Scan for the cell matching the given text and deliver its (x, y) coordinate at center. 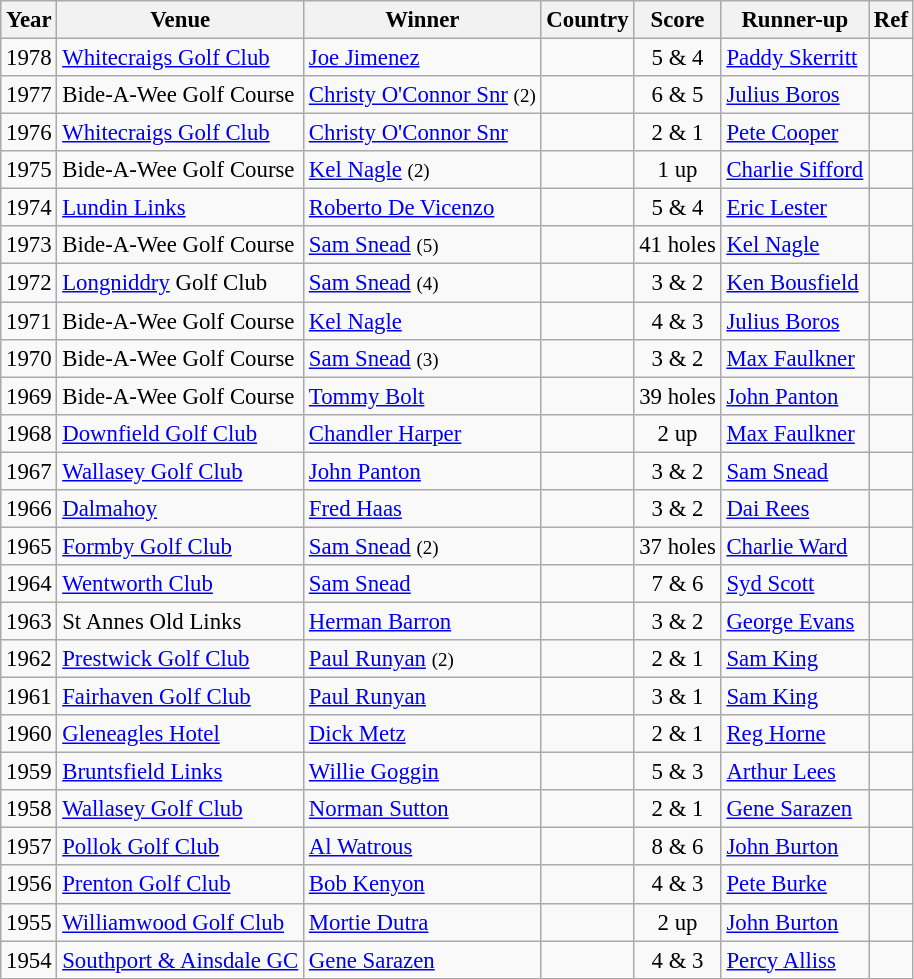
Ref (892, 20)
Kel Nagle (2) (422, 170)
1971 (29, 321)
Roberto De Vicenzo (422, 208)
Formby Golf Club (180, 546)
Ken Bousfield (794, 283)
1966 (29, 509)
Dick Metz (422, 734)
Paddy Skerritt (794, 58)
Runner-up (794, 20)
1968 (29, 433)
1970 (29, 358)
1975 (29, 170)
1 up (678, 170)
5 & 3 (678, 772)
Tommy Bolt (422, 396)
Williamwood Golf Club (180, 922)
Al Watrous (422, 847)
Christy O'Connor Snr (2) (422, 95)
1963 (29, 621)
Eric Lester (794, 208)
Gleneagles Hotel (180, 734)
Pollok Golf Club (180, 847)
1961 (29, 697)
Paul Runyan (422, 697)
St Annes Old Links (180, 621)
Sam Snead (3) (422, 358)
Christy O'Connor Snr (422, 133)
Joe Jimenez (422, 58)
Country (588, 20)
1976 (29, 133)
Syd Scott (794, 584)
37 holes (678, 546)
1969 (29, 396)
Longniddry Golf Club (180, 283)
Sam Snead (4) (422, 283)
1967 (29, 471)
Willie Goggin (422, 772)
Pete Cooper (794, 133)
Wentworth Club (180, 584)
Charlie Ward (794, 546)
1972 (29, 283)
1955 (29, 922)
41 holes (678, 245)
Prenton Golf Club (180, 885)
George Evans (794, 621)
1954 (29, 960)
7 & 6 (678, 584)
Pete Burke (794, 885)
Winner (422, 20)
Mortie Dutra (422, 922)
1956 (29, 885)
1978 (29, 58)
1958 (29, 809)
1964 (29, 584)
Score (678, 20)
Bob Kenyon (422, 885)
Fred Haas (422, 509)
1977 (29, 95)
Lundin Links (180, 208)
Venue (180, 20)
Sam Snead (2) (422, 546)
1957 (29, 847)
Paul Runyan (2) (422, 659)
Year (29, 20)
Percy Alliss (794, 960)
Southport & Ainsdale GC (180, 960)
8 & 6 (678, 847)
Bruntsfield Links (180, 772)
Fairhaven Golf Club (180, 697)
Prestwick Golf Club (180, 659)
3 & 1 (678, 697)
Arthur Lees (794, 772)
1973 (29, 245)
1960 (29, 734)
1965 (29, 546)
1962 (29, 659)
Chandler Harper (422, 433)
6 & 5 (678, 95)
Dalmahoy (180, 509)
Sam Snead (5) (422, 245)
Dai Rees (794, 509)
Norman Sutton (422, 809)
1974 (29, 208)
Downfield Golf Club (180, 433)
39 holes (678, 396)
Charlie Sifford (794, 170)
1959 (29, 772)
Reg Horne (794, 734)
Herman Barron (422, 621)
